Provide the [x, y] coordinate of the cell's center where the given text is located.  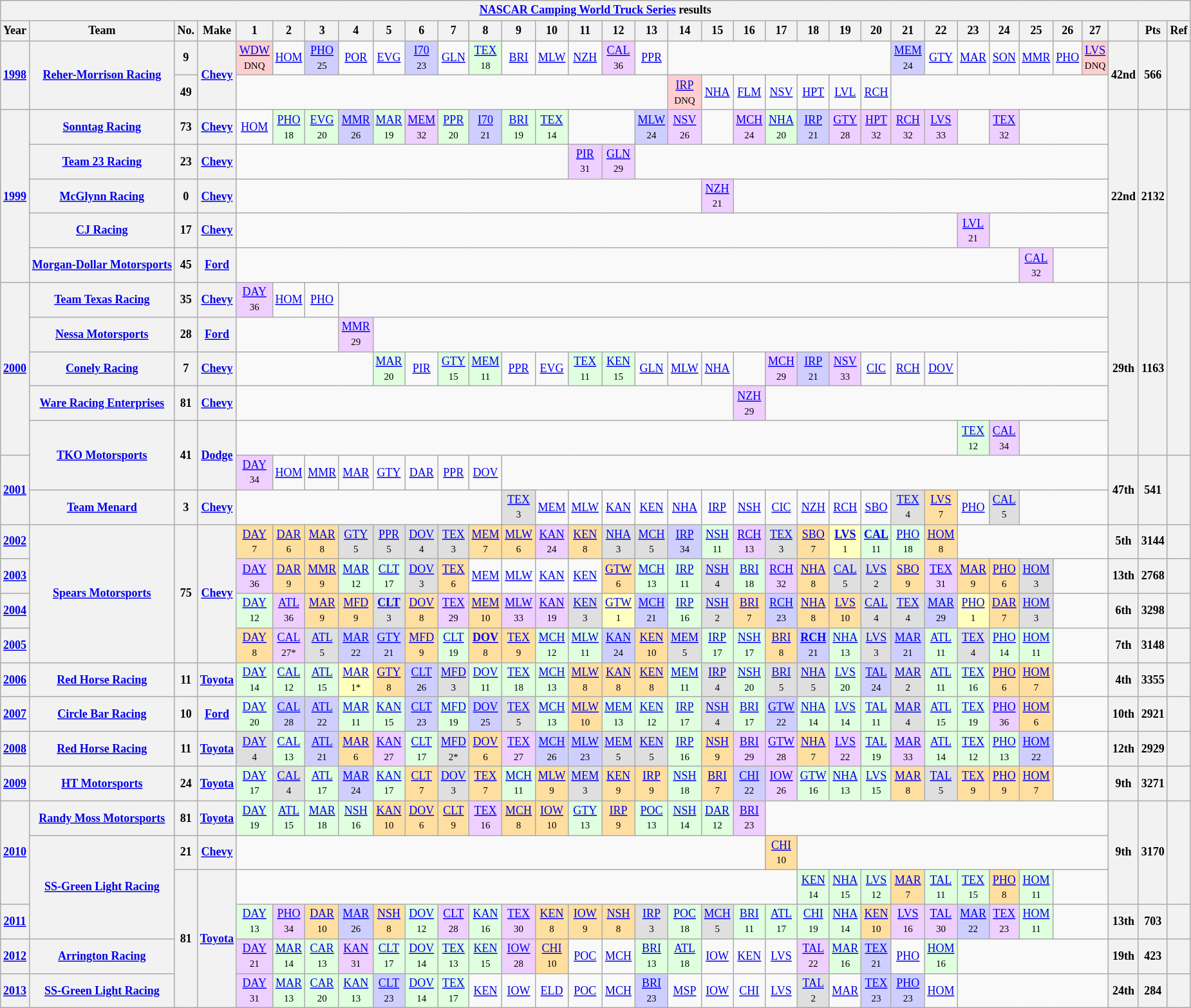
KAN13 [355, 991]
3298 [1152, 611]
MLW6 [519, 541]
10th [1124, 714]
3170 [1152, 852]
NSH16 [355, 818]
MMR29 [355, 334]
PHO8 [1004, 887]
FLM [749, 93]
HOM22 [1036, 749]
CLT19 [454, 646]
2008 [15, 749]
14 [685, 31]
CJ Racing [102, 230]
16 [749, 31]
LVS3 [877, 646]
ATL18 [685, 957]
MLW11 [585, 646]
MEM32 [422, 127]
ATL5 [322, 646]
DAY7 [254, 541]
KAN19 [552, 611]
Make [216, 31]
BRI18 [749, 576]
CAL36 [619, 58]
2004 [15, 611]
4 [355, 31]
MAR29 [941, 611]
15 [717, 31]
45 [185, 265]
41 [185, 454]
DAR [422, 472]
WDWDNQ [254, 58]
LVS20 [845, 680]
CAL12 [288, 680]
LVS33 [941, 127]
3148 [1152, 646]
IRP4 [717, 680]
PPR20 [454, 127]
BRI19 [519, 127]
1 [254, 31]
TEX32 [1004, 127]
GTW16 [813, 783]
18 [813, 31]
RCH23 [782, 611]
GTY28 [845, 127]
LVS12 [877, 887]
CAL27* [288, 646]
NHA15 [845, 887]
CLT26 [422, 680]
TEX5 [519, 714]
MAR1* [355, 680]
2006 [15, 680]
LVS15 [877, 783]
MFD2* [454, 749]
NSH17 [749, 646]
Randy Moss Motorsports [102, 818]
IRP11 [685, 576]
2921 [1152, 714]
LVS22 [845, 749]
3271 [1152, 783]
LVS14 [845, 714]
MAR18 [322, 818]
MMR26 [355, 127]
MMR9 [322, 576]
2007 [15, 714]
MAR19 [389, 127]
GTY5 [355, 541]
DAY14 [254, 680]
541 [1152, 489]
35 [185, 300]
SBO7 [813, 541]
Spears Motorsports [102, 593]
DAY21 [254, 957]
KAN16 [485, 922]
LVSDNQ [1096, 58]
CAL32 [1036, 265]
CLT3 [389, 611]
BRI11 [749, 922]
MLW33 [519, 611]
PHO23 [908, 991]
MAR11 [355, 714]
NSV26 [685, 127]
CAL11 [877, 541]
MCH21 [652, 611]
GTY21 [389, 646]
PHO14 [1004, 646]
NSH20 [749, 680]
Year [15, 31]
3355 [1152, 680]
IRP [717, 507]
MAR33 [908, 749]
MCH12 [552, 646]
Dodge [216, 454]
NSH11 [717, 541]
19th [1124, 957]
19 [845, 31]
PHO34 [288, 922]
2010 [15, 852]
5th [1124, 541]
MAR4 [908, 714]
22 [941, 31]
MCH24 [749, 127]
NSV [782, 93]
6 [422, 31]
26 [1067, 31]
POC18 [685, 922]
MAR24 [355, 783]
TEX27 [519, 749]
NSH [749, 507]
5 [389, 31]
TAL24 [877, 680]
DOV11 [485, 680]
NSH2 [717, 611]
MCH8 [519, 818]
Team [102, 31]
HOM16 [941, 957]
2768 [1152, 576]
IRP3 [652, 922]
KEN12 [652, 714]
Morgan-Dollar Motorsports [102, 265]
CAL13 [288, 749]
13 [652, 31]
GTW1 [619, 611]
42nd [1124, 75]
ATL36 [288, 611]
12 [619, 31]
Team 23 Racing [102, 162]
KAN15 [389, 714]
HOM8 [941, 541]
KAN27 [389, 749]
LVS10 [845, 611]
SBO9 [908, 576]
Sonntag Racing [102, 127]
3144 [1152, 541]
IOW10 [552, 818]
Ware Racing Enterprises [102, 404]
BRI5 [782, 680]
BRI17 [749, 714]
2001 [15, 489]
BRI29 [749, 749]
2 [288, 31]
TAL2 [813, 991]
DAY31 [254, 991]
2002 [15, 541]
MFD19 [454, 714]
2132 [1152, 196]
RCH21 [813, 646]
DAY17 [254, 783]
ELD [552, 991]
2005 [15, 646]
DAY13 [254, 922]
TKO Motorsports [102, 454]
2012 [15, 957]
73 [185, 127]
TEX11 [585, 369]
MEM13 [619, 714]
CLT7 [422, 783]
PHO36 [1004, 714]
HT Motorsports [102, 783]
DAY4 [254, 749]
TAL22 [813, 957]
MLW24 [652, 127]
NHA7 [813, 749]
DOV4 [422, 541]
DOV12 [422, 922]
MCH11 [519, 783]
CLT28 [454, 922]
Circle Bar Racing [102, 714]
I7023 [422, 58]
24th [1124, 991]
TEX17 [454, 991]
GTY15 [454, 369]
RCH13 [749, 541]
DAY8 [254, 646]
KAN8 [619, 680]
Team Texas Racing [102, 300]
NHA5 [813, 680]
22nd [1124, 196]
8 [485, 31]
LVS2 [877, 576]
Pts [1152, 31]
DAR12 [717, 818]
CHI22 [749, 783]
IOW28 [519, 957]
MAR12 [355, 576]
GTY13 [585, 818]
566 [1152, 75]
MLW10 [585, 714]
Ref [1179, 31]
BRI [519, 58]
49 [185, 93]
HPT32 [877, 127]
28 [185, 334]
2000 [15, 369]
TEX21 [877, 957]
MLW8 [585, 680]
KEN5 [652, 749]
NZH21 [717, 196]
20 [877, 31]
TEX13 [454, 957]
LVL [845, 93]
MAR14 [288, 957]
ATL22 [322, 714]
PHO13 [1004, 749]
CHI19 [813, 922]
NSH9 [717, 749]
2013 [15, 991]
POR [355, 58]
284 [1152, 991]
TEX7 [485, 783]
MAR26 [355, 922]
2009 [15, 783]
MEM7 [485, 541]
PHO25 [322, 58]
MAR6 [355, 749]
75 [185, 593]
CAL34 [1004, 438]
IRP34 [685, 541]
MAR16 [845, 957]
7th [1124, 646]
MLW23 [585, 749]
DAY12 [254, 611]
KAN17 [389, 783]
KAN10 [389, 818]
DAY19 [254, 818]
SBO [877, 507]
TEX6 [454, 576]
MCH29 [782, 369]
PHO9 [1004, 783]
TEX15 [973, 887]
LVS16 [908, 922]
MCH26 [552, 749]
NHA20 [782, 127]
IOW9 [585, 922]
MAR21 [908, 646]
IRPDNQ [685, 93]
TEX19 [973, 714]
ATL21 [322, 749]
DOV25 [485, 714]
CHI [749, 991]
MAR13 [288, 991]
PIR31 [585, 162]
EVG20 [322, 127]
MAR20 [389, 369]
KEN14 [813, 887]
1163 [1152, 369]
423 [1152, 957]
4th [1124, 680]
TAL19 [877, 749]
DAY34 [254, 472]
29th [1124, 369]
MEM24 [908, 58]
PIR [422, 369]
Conely Racing [102, 369]
SON [1004, 58]
KEN9 [619, 783]
PPR5 [389, 541]
NSV33 [845, 369]
DAY20 [254, 714]
DAR7 [1004, 611]
Nessa Motorsports [102, 334]
GLN29 [619, 162]
CLT9 [454, 818]
TAL30 [941, 922]
LVS1 [845, 541]
2003 [15, 576]
HPT [813, 93]
BRI13 [652, 957]
703 [1152, 922]
MAR7 [908, 887]
MFD3 [454, 680]
NSH18 [685, 783]
IOW26 [782, 783]
DAR6 [288, 541]
47th [1124, 489]
Team Menard [102, 507]
MEM10 [485, 611]
KEN3 [585, 611]
NSH14 [685, 818]
CAR13 [322, 957]
27 [1096, 31]
Reher-Morrison Racing [102, 75]
NZH29 [749, 404]
2929 [1152, 749]
McGlynn Racing [102, 196]
GTW22 [782, 714]
POC13 [652, 818]
MLW9 [552, 783]
1999 [15, 196]
DAR10 [322, 922]
12th [1124, 749]
MSP [685, 991]
KAN31 [355, 957]
DAR9 [288, 576]
NHA3 [619, 541]
I7021 [485, 127]
25 [1036, 31]
HOM6 [1036, 714]
LVS7 [941, 507]
PHO1 [973, 611]
2011 [15, 922]
0 [185, 196]
BRI8 [782, 646]
Arrington Racing [102, 957]
TEX30 [519, 922]
TEX14 [552, 127]
GTY8 [389, 680]
MEM3 [585, 783]
MAR2 [908, 680]
TEX31 [941, 576]
1998 [15, 75]
LVL21 [973, 230]
No. [185, 31]
TEX29 [454, 611]
GTW6 [619, 576]
ATL14 [941, 749]
6th [1124, 611]
TAL5 [941, 783]
NASCAR Camping World Truck Series results [595, 10]
GTW28 [782, 749]
CAL28 [288, 714]
CAR20 [322, 991]
